Extract the (X, Y) coordinate from the center of the cell holding the provided text.  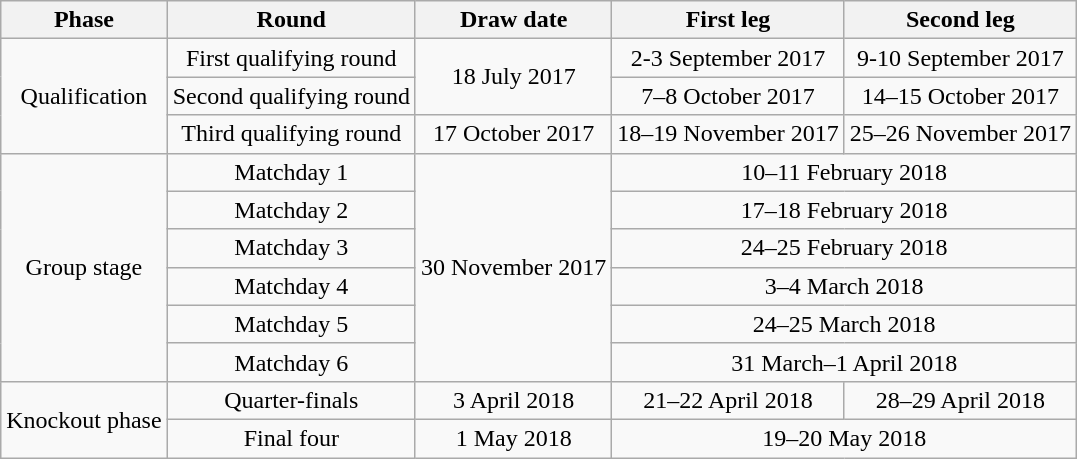
Quarter-finals (291, 400)
Qualification (84, 96)
Phase (84, 20)
18–19 November 2017 (728, 134)
Matchday 1 (291, 172)
18 July 2017 (513, 77)
30 November 2017 (513, 267)
17 October 2017 (513, 134)
Final four (291, 438)
14–15 October 2017 (960, 96)
7–8 October 2017 (728, 96)
Matchday 3 (291, 248)
19–20 May 2018 (844, 438)
3–4 March 2018 (844, 286)
17–18 February 2018 (844, 210)
Second leg (960, 20)
First qualifying round (291, 58)
2-3 September 2017 (728, 58)
Matchday 5 (291, 324)
Second qualifying round (291, 96)
10–11 February 2018 (844, 172)
24–25 February 2018 (844, 248)
Matchday 6 (291, 362)
25–26 November 2017 (960, 134)
28–29 April 2018 (960, 400)
24–25 March 2018 (844, 324)
21–22 April 2018 (728, 400)
1 May 2018 (513, 438)
Group stage (84, 267)
Knockout phase (84, 419)
First leg (728, 20)
3 April 2018 (513, 400)
Matchday 2 (291, 210)
9-10 September 2017 (960, 58)
Round (291, 20)
Matchday 4 (291, 286)
31 March–1 April 2018 (844, 362)
Draw date (513, 20)
Third qualifying round (291, 134)
